Detect which cell encompasses the target text, then output its [X, Y] center coordinate. 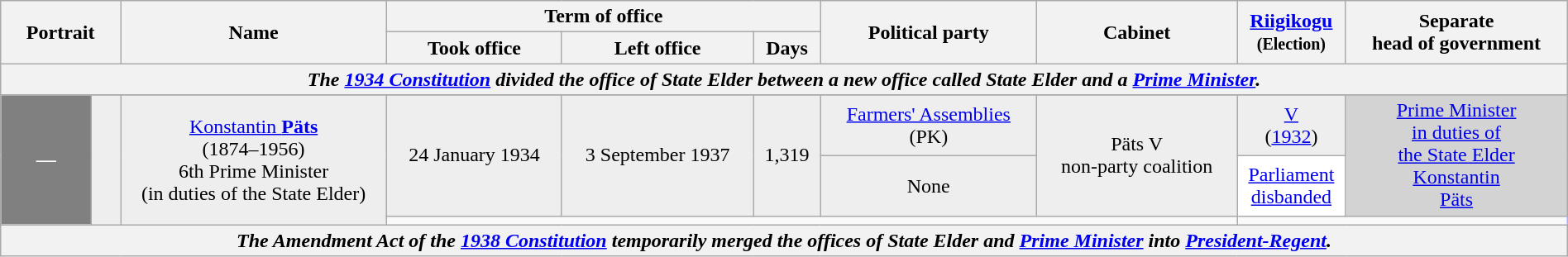
Term of office [604, 17]
24 January 1934 [475, 155]
Riigikogu(Election) [1292, 32]
None [928, 185]
Farmers' Assemblies(PK) [928, 126]
3 September 1937 [657, 155]
1,319 [787, 155]
— [46, 160]
Portrait [61, 32]
Name [254, 32]
Päts Vnon-party coalition [1136, 155]
Separatehead of government [1456, 32]
Days [787, 48]
The 1934 Constitution divided the office of State Elder between a new office called State Elder and a Prime Minister. [784, 79]
Took office [475, 48]
The Amendment Act of the 1938 Constitution temporarily merged the offices of State Elder and Prime Minister into President-Regent. [784, 240]
Prime Ministerin duties ofthe State ElderKonstantinPäts [1456, 155]
Konstantin Päts(1874–1956)6th Prime Minister(in duties of the State Elder) [254, 160]
Cabinet [1136, 32]
Parliamentdisbanded [1292, 185]
Political party [928, 32]
V(1932) [1292, 126]
Left office [657, 48]
